Find where the given text appears and provide that cell's center as [X, Y] coordinate. 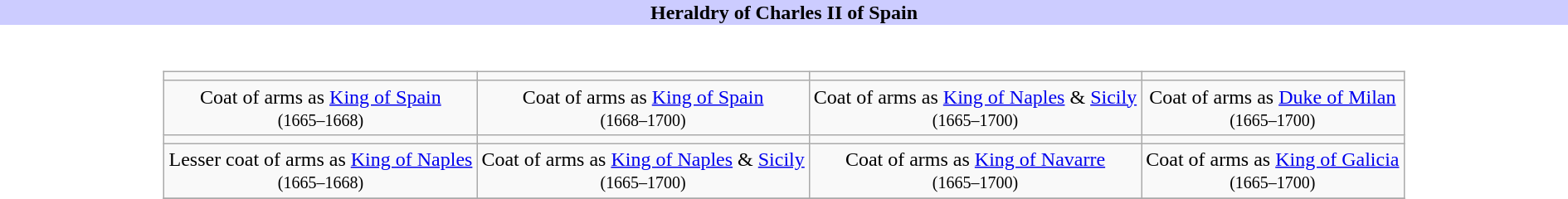
Coat of arms as King of Galicia(1665–1700) [1273, 171]
Coat of arms as King of Spain(1668–1700) [643, 108]
Heraldry of Charles II of Spain [784, 12]
Lesser coat of arms as King of Naples(1665–1668) [320, 171]
Coat of arms as Duke of Milan(1665–1700) [1273, 108]
Coat of arms as King of Spain(1665–1668) [320, 108]
Coat of arms as King of Navarre(1665–1700) [975, 171]
